Locate the cell with the specified text and output its (x, y) center coordinate. 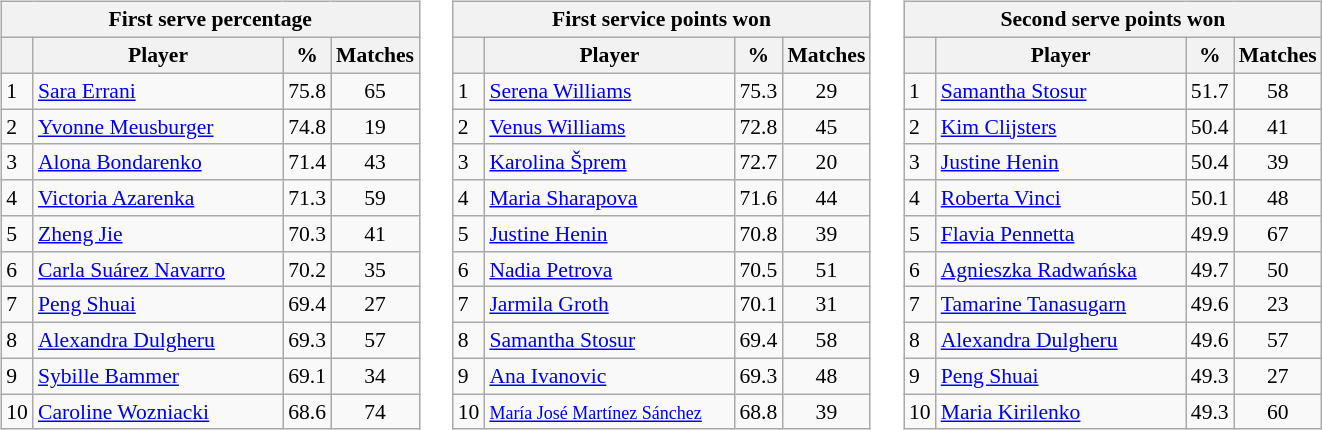
Caroline Wozniacki (158, 412)
71.4 (307, 162)
65 (375, 91)
34 (375, 376)
72.7 (758, 162)
Tamarine Tanasugarn (1061, 305)
Ana Ivanovic (609, 376)
Flavia Pennetta (1061, 234)
70.8 (758, 234)
23 (1278, 305)
72.8 (758, 127)
Victoria Azarenka (158, 198)
Kim Clijsters (1061, 127)
20 (826, 162)
29 (826, 91)
45 (826, 127)
Karolina Šprem (609, 162)
Nadia Petrova (609, 269)
35 (375, 269)
67 (1278, 234)
43 (375, 162)
49.9 (1210, 234)
74 (375, 412)
Sybille Bammer (158, 376)
71.6 (758, 198)
Sara Errani (158, 91)
Zheng Jie (158, 234)
Maria Kirilenko (1061, 412)
51 (826, 269)
75.8 (307, 91)
Serena Williams (609, 91)
44 (826, 198)
51.7 (1210, 91)
70.2 (307, 269)
Venus Williams (609, 127)
Second serve points won (1113, 20)
50.1 (1210, 198)
70.3 (307, 234)
19 (375, 127)
71.3 (307, 198)
Yvonne Meusburger (158, 127)
59 (375, 198)
Carla Suárez Navarro (158, 269)
Roberta Vinci (1061, 198)
31 (826, 305)
70.5 (758, 269)
María José Martínez Sánchez (609, 412)
First service points won (662, 20)
50 (1278, 269)
68.6 (307, 412)
60 (1278, 412)
Alona Bondarenko (158, 162)
Maria Sharapova (609, 198)
69.1 (307, 376)
74.8 (307, 127)
68.8 (758, 412)
Jarmila Groth (609, 305)
75.3 (758, 91)
49.7 (1210, 269)
70.1 (758, 305)
First serve percentage (210, 20)
Agnieszka Radwańska (1061, 269)
